Detect which cell encompasses the target text, then output its (X, Y) center coordinate. 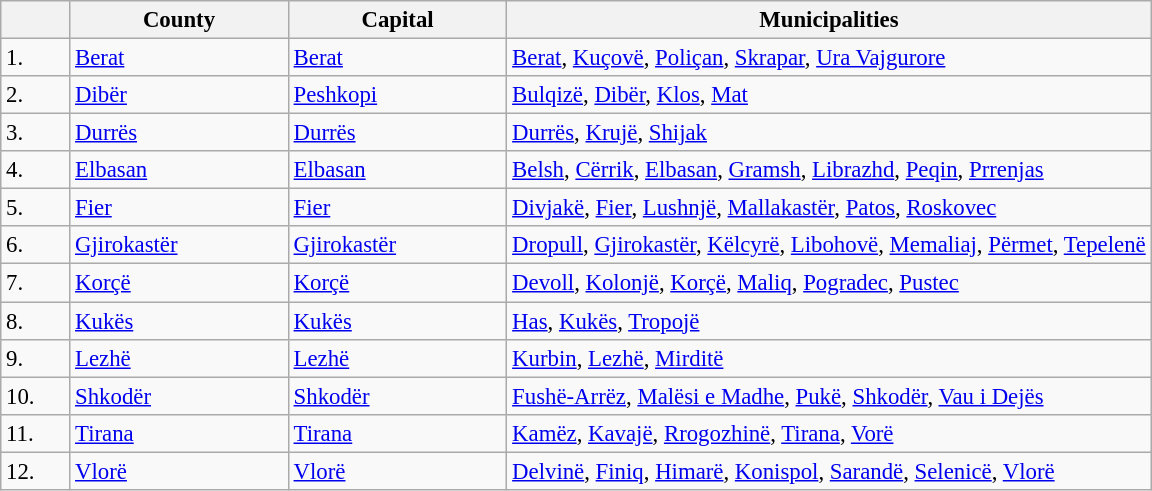
Belsh, Cërrik, Elbasan, Gramsh, Librazhd, Peqin, Prrenjas (829, 170)
Berat, Kuçovë, Poliçan, Skrapar, Ura Vajgurore (829, 58)
Kurbin, Lezhë, Mirditë (829, 358)
2. (36, 95)
12. (36, 471)
Kamëz, Kavajë, Rrogozhinë, Tirana, Vorë (829, 433)
Municipalities (829, 20)
Delvinë, Finiq, Himarë, Konispol, Sarandë, Selenicë, Vlorë (829, 471)
4. (36, 170)
11. (36, 433)
Fushë-Arrëz, Malësi e Madhe, Pukë, Shkodër, Vau i Dejës (829, 396)
9. (36, 358)
8. (36, 321)
Devoll, Kolonjë, Korçë, Maliq, Pogradec, Pustec (829, 283)
Dibër (180, 95)
3. (36, 133)
County (180, 20)
Bulqizë, Dibër, Klos, Mat (829, 95)
6. (36, 245)
Dropull, Gjirokastër, Këlcyrë, Libohovë, Memaliaj, Përmet, Tepelenë (829, 245)
Has, Kukës, Tropojë (829, 321)
10. (36, 396)
Peshkopi (398, 95)
Divjakë, Fier, Lushnjë, Mallakastër, Patos, Roskovec (829, 208)
1. (36, 58)
7. (36, 283)
Capital (398, 20)
5. (36, 208)
Durrës, Krujë, Shijak (829, 133)
